Search for the cell housing the specified text and yield its (x, y) center coordinate. 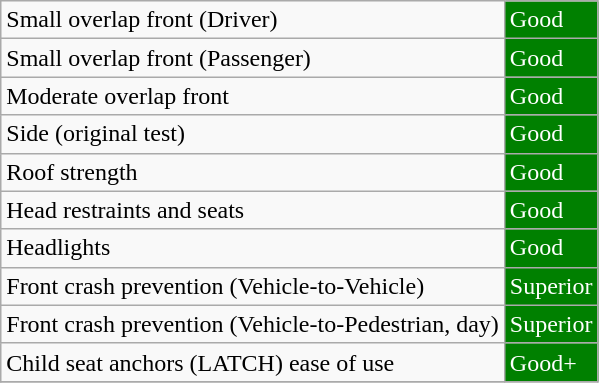
Side (original test) (253, 134)
Child seat anchors (LATCH) ease of use (253, 362)
Small overlap front (Passenger) (253, 58)
Headlights (253, 248)
Roof strength (253, 172)
Front crash prevention (Vehicle-to-Pedestrian, day) (253, 324)
Small overlap front (Driver) (253, 20)
Head restraints and seats (253, 210)
Good+ (551, 362)
Moderate overlap front (253, 96)
Front crash prevention (Vehicle-to-Vehicle) (253, 286)
